Capture the cell that displays the provided text and extract its [X, Y] central coordinate. 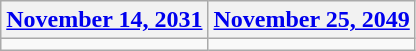
November 25, 2049 [312, 20]
November 14, 2031 [104, 20]
